From the cell containing the given text, extract its center point as (x, y) coordinate. 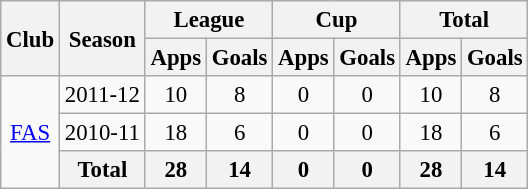
2010-11 (102, 133)
League (209, 20)
Season (102, 38)
FAS (30, 132)
Club (30, 38)
Cup (337, 20)
2011-12 (102, 95)
